Output the (x, y) coordinate of the center of the cell containing the given text.  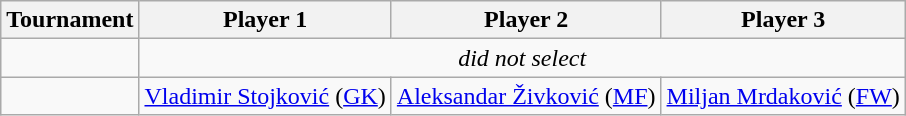
did not select (522, 58)
Tournament (70, 20)
Vladimir Stojković (GK) (265, 96)
Player 1 (265, 20)
Player 2 (526, 20)
Player 3 (783, 20)
Aleksandar Živković (MF) (526, 96)
Miljan Mrdaković (FW) (783, 96)
